For the text-containing cell, return its midpoint in (x, y) coordinate format. 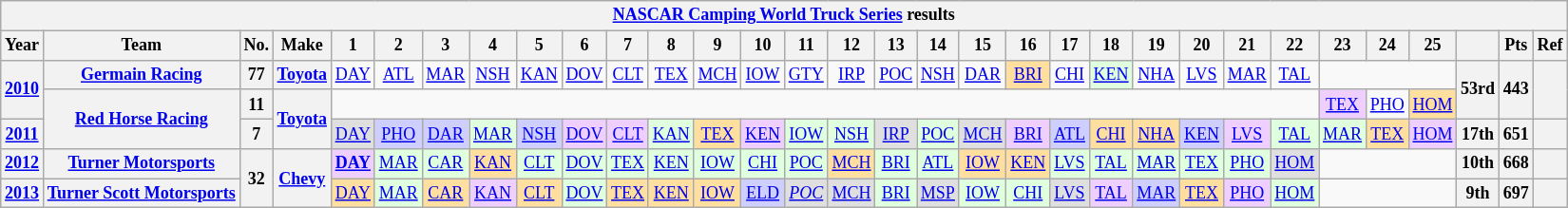
17 (1070, 46)
17th (1479, 133)
2013 (23, 194)
Germain Racing (141, 74)
2010 (23, 89)
5 (539, 46)
10 (763, 46)
No. (257, 46)
32 (257, 179)
18 (1111, 46)
Turner Scott Motorsports (141, 194)
2011 (23, 133)
3 (446, 46)
6 (584, 46)
10th (1479, 163)
Red Horse Racing (141, 119)
23 (1343, 46)
13 (896, 46)
22 (1294, 46)
668 (1516, 163)
15 (983, 46)
4 (493, 46)
8 (671, 46)
24 (1387, 46)
2012 (23, 163)
Ref (1550, 46)
Year (23, 46)
Team (141, 46)
Pts (1516, 46)
NASCAR Camping World Truck Series results (784, 15)
Make (302, 46)
697 (1516, 194)
GTY (806, 74)
25 (1433, 46)
53rd (1479, 89)
Chevy (302, 179)
77 (257, 74)
12 (851, 46)
1 (353, 46)
21 (1247, 46)
20 (1202, 46)
9th (1479, 194)
Turner Motorsports (141, 163)
19 (1157, 46)
MSP (937, 194)
16 (1028, 46)
2 (398, 46)
9 (717, 46)
443 (1516, 89)
ELD (763, 194)
14 (937, 46)
651 (1516, 133)
